Capture the cell that displays the provided text and extract its [x, y] central coordinate. 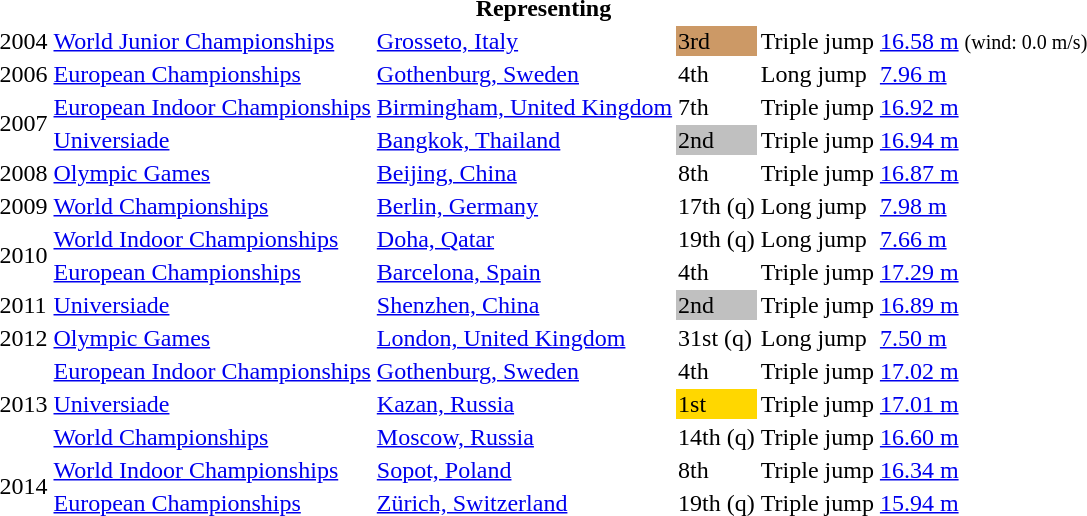
Bangkok, Thailand [524, 140]
World Junior Championships [212, 41]
19th (q) [717, 239]
31st (q) [717, 338]
14th (q) [717, 437]
17th (q) [717, 206]
Birmingham, United Kingdom [524, 107]
Moscow, Russia [524, 437]
Grosseto, Italy [524, 41]
Kazan, Russia [524, 404]
1st [717, 404]
London, United Kingdom [524, 338]
Berlin, Germany [524, 206]
Sopot, Poland [524, 470]
Doha, Qatar [524, 239]
3rd [717, 41]
Shenzhen, China [524, 305]
Beijing, China [524, 173]
Barcelona, Spain [524, 272]
7th [717, 107]
